For the text-containing cell, return its midpoint in [X, Y] coordinate format. 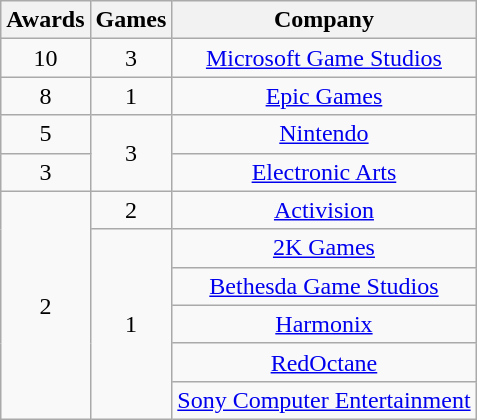
Company [324, 20]
Sony Computer Entertainment [324, 400]
Epic Games [324, 96]
Awards [46, 20]
10 [46, 58]
RedOctane [324, 362]
Games [131, 20]
Bethesda Game Studios [324, 286]
2K Games [324, 248]
5 [46, 134]
Activision [324, 210]
8 [46, 96]
Microsoft Game Studios [324, 58]
Harmonix [324, 324]
Nintendo [324, 134]
Electronic Arts [324, 172]
